Scan for the cell matching the given text and deliver its (x, y) coordinate at center. 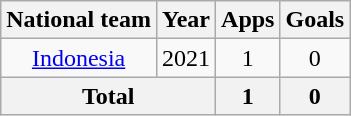
National team (79, 20)
Year (186, 20)
Goals (315, 20)
2021 (186, 58)
Apps (248, 20)
Indonesia (79, 58)
Total (108, 96)
